From the cell containing the given text, extract its center point as [x, y] coordinate. 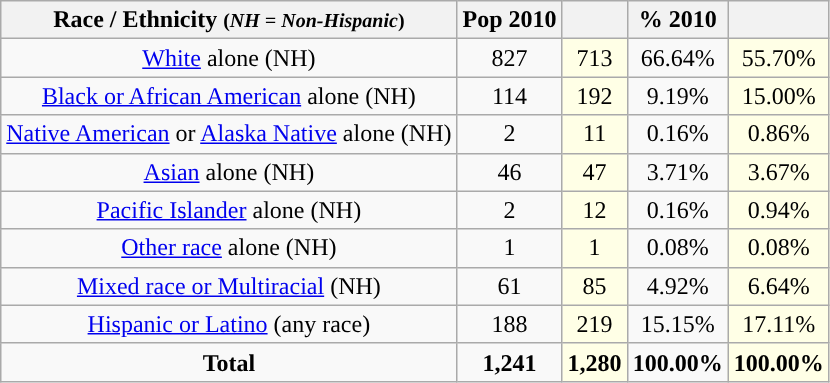
46 [510, 172]
85 [594, 286]
0.94% [778, 210]
11 [594, 134]
61 [510, 286]
Total [229, 362]
Other race alone (NH) [229, 248]
Mixed race or Multiracial (NH) [229, 286]
219 [594, 324]
Hispanic or Latino (any race) [229, 324]
15.00% [778, 96]
1,280 [594, 362]
0.86% [778, 134]
713 [594, 58]
188 [510, 324]
% 2010 [678, 20]
Black or African American alone (NH) [229, 96]
White alone (NH) [229, 58]
Native American or Alaska Native alone (NH) [229, 134]
12 [594, 210]
55.70% [778, 58]
Asian alone (NH) [229, 172]
6.64% [778, 286]
Pop 2010 [510, 20]
Race / Ethnicity (NH = Non-Hispanic) [229, 20]
3.67% [778, 172]
1,241 [510, 362]
Pacific Islander alone (NH) [229, 210]
192 [594, 96]
47 [594, 172]
9.19% [678, 96]
114 [510, 96]
827 [510, 58]
15.15% [678, 324]
4.92% [678, 286]
17.11% [778, 324]
66.64% [678, 58]
3.71% [678, 172]
